Search for the cell housing the specified text and yield its (x, y) center coordinate. 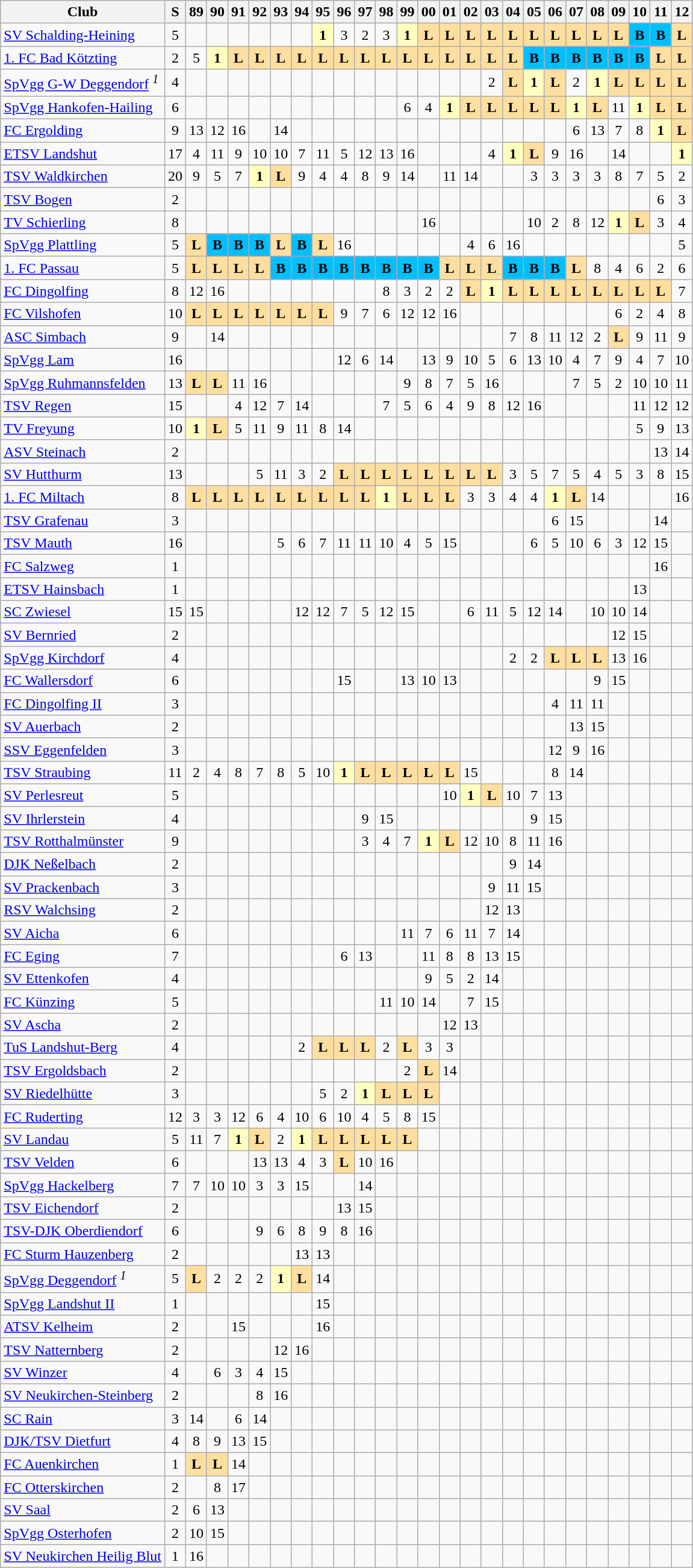
TV Schierling (83, 222)
95 (323, 12)
SpVgg Osterhofen (83, 1533)
FC Vilshofen (83, 314)
SV Bernried (83, 635)
TSV Natternberg (83, 1349)
DJK/TSV Dietfurt (83, 1441)
SV Prackenbach (83, 887)
ASV Steinach (83, 451)
03 (491, 12)
20 (175, 176)
SV Perlesreut (83, 795)
TV Freyung (83, 428)
TSV Bogen (83, 199)
98 (387, 12)
1. FC Miltach (83, 498)
FC Ruderting (83, 1116)
SV Ettenkofen (83, 979)
Club (83, 12)
FC Wallersdorf (83, 681)
SV Neukirchen Heilig Blut (83, 1556)
SpVgg Plattling (83, 245)
TSV Waldkirchen (83, 176)
09 (619, 12)
06 (555, 12)
SC Zwiesel (83, 612)
07 (577, 12)
FC Auenkirchen (83, 1464)
RSV Walchsing (83, 910)
FC Künzing (83, 1002)
FC Salzweg (83, 566)
SV Neukirchen-Steinberg (83, 1395)
01 (449, 12)
ETSV Landshut (83, 154)
S (175, 12)
TSV Ergoldsbach (83, 1070)
89 (196, 12)
SV Ihrlerstein (83, 818)
SV Ascha (83, 1025)
SV Winzer (83, 1372)
TSV Grafenau (83, 520)
SpVgg Hankofen-Hailing (83, 107)
SV Schalding-Heining (83, 35)
FC Sturm Hauzenberg (83, 1254)
91 (238, 12)
SV Auerbach (83, 726)
SpVgg Kirchdorf (83, 658)
SpVgg Lam (83, 360)
SpVgg Ruhmannsfelden (83, 383)
00 (429, 12)
08 (597, 12)
SC Rain (83, 1419)
SV Aicha (83, 933)
SV Landau (83, 1139)
92 (260, 12)
99 (407, 12)
90 (217, 12)
96 (344, 12)
SpVgg Deggendorf 1 (83, 1279)
ATSV Kelheim (83, 1326)
SV Hutthurm (83, 474)
TuS Landshut-Berg (83, 1048)
TSV Regen (83, 405)
FC Otterskirchen (83, 1487)
FC Dingolfing II (83, 704)
SpVgg Hackelberg (83, 1185)
04 (513, 12)
TSV-DJK Oberdiendorf (83, 1231)
SpVgg G-W Deggendorf 1 (83, 83)
1. FC Bad Kötzting (83, 58)
TSV Rotthalmünster (83, 841)
94 (302, 12)
93 (281, 12)
ETSV Hainsbach (83, 589)
SpVgg Landshut II (83, 1304)
97 (365, 12)
TSV Mauth (83, 543)
SV Riedelhütte (83, 1093)
FC Eging (83, 956)
05 (533, 12)
TSV Straubing (83, 772)
DJK Neßelbach (83, 864)
FC Ergolding (83, 131)
ASC Simbach (83, 337)
TSV Eichendorf (83, 1208)
FC Dingolfing (83, 291)
1. FC Passau (83, 268)
SV Saal (83, 1510)
SSV Eggenfelden (83, 749)
TSV Velden (83, 1162)
02 (471, 12)
